Detect which cell encompasses the target text, then output its (X, Y) center coordinate. 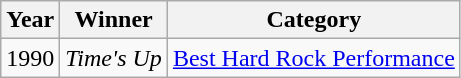
Year (30, 20)
Best Hard Rock Performance (314, 58)
1990 (30, 58)
Category (314, 20)
Time's Up (114, 58)
Winner (114, 20)
